Identify which cell holds the provided text, then report its (x, y) central coordinate. 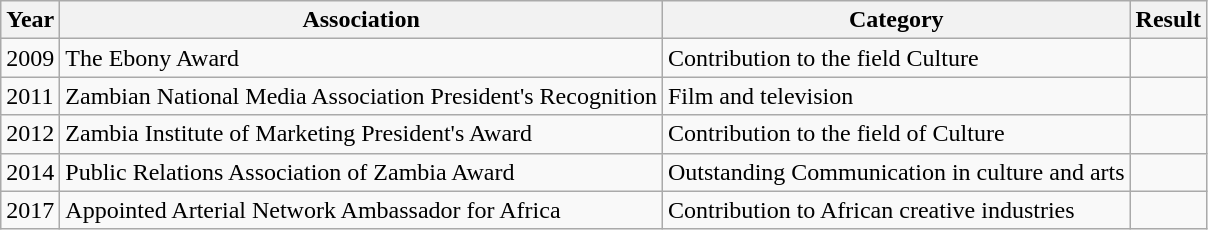
Contribution to African creative industries (896, 210)
Contribution to the field of Culture (896, 134)
Zambian National Media Association President's Recognition (362, 96)
Film and television (896, 96)
Outstanding Communication in culture and arts (896, 172)
2009 (30, 58)
The Ebony Award (362, 58)
Association (362, 20)
2017 (30, 210)
2011 (30, 96)
Zambia Institute of Marketing President's Award (362, 134)
2014 (30, 172)
Appointed Arterial Network Ambassador for Africa (362, 210)
2012 (30, 134)
Result (1168, 20)
Year (30, 20)
Public Relations Association of Zambia Award (362, 172)
Category (896, 20)
Contribution to the field Culture (896, 58)
